Determine the (x, y) coordinate at the center of the cell enclosing the given text.  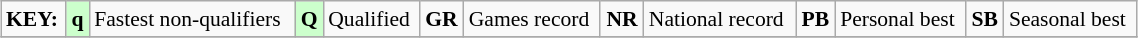
Personal best (900, 19)
q (78, 19)
PB (816, 19)
GR (442, 19)
KEY: (34, 19)
NR (622, 19)
Fastest non-qualifiers (192, 19)
Games record (532, 19)
Seasonal best (1070, 19)
Qualified (371, 19)
Q (309, 19)
SB (985, 19)
National record (720, 19)
